Provide the (X, Y) coordinate of the cell's center where the given text is located.  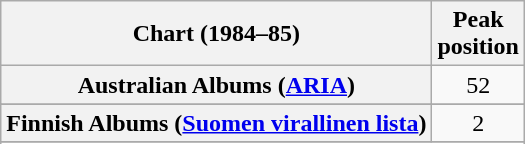
52 (478, 85)
Finnish Albums (Suomen virallinen lista) (216, 123)
Australian Albums (ARIA) (216, 85)
2 (478, 123)
Chart (1984–85) (216, 34)
Peak position (478, 34)
